Search for the cell housing the specified text and yield its [X, Y] center coordinate. 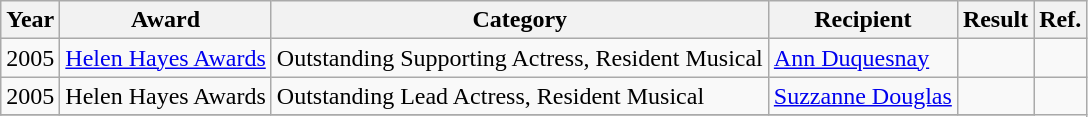
Outstanding Lead Actress, Resident Musical [520, 96]
Recipient [862, 20]
Ref. [1060, 20]
Ann Duquesnay [862, 58]
Year [30, 20]
Suzzanne Douglas [862, 96]
Result [995, 20]
Category [520, 20]
Award [166, 20]
Outstanding Supporting Actress, Resident Musical [520, 58]
